Pinpoint the cell where the given text exists, returning its (X, Y) midpoint coordinate. 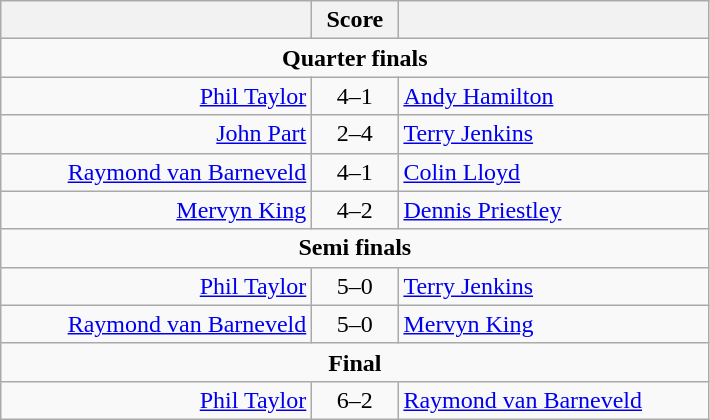
Colin Lloyd (554, 172)
John Part (156, 134)
Semi finals (355, 248)
Andy Hamilton (554, 96)
6–2 (355, 400)
Quarter finals (355, 58)
Score (355, 20)
4–2 (355, 210)
Dennis Priestley (554, 210)
2–4 (355, 134)
Final (355, 362)
